From the cell containing the given text, extract its center point as (x, y) coordinate. 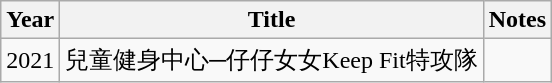
Title (272, 20)
2021 (30, 60)
Year (30, 20)
Notes (517, 20)
兒童健身中心─仔仔女女Keep Fit特攻隊 (272, 60)
